Search for the cell housing the specified text and yield its (X, Y) center coordinate. 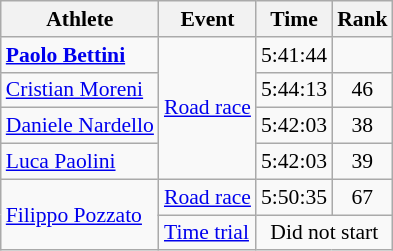
Did not start (324, 233)
39 (362, 162)
Luca Paolini (80, 162)
Daniele Nardello (80, 126)
Paolo Bettini (80, 55)
Rank (362, 19)
Cristian Moreni (80, 90)
5:50:35 (294, 197)
Athlete (80, 19)
5:44:13 (294, 90)
Filippo Pozzato (80, 214)
38 (362, 126)
Time trial (208, 233)
67 (362, 197)
46 (362, 90)
Time (294, 19)
5:41:44 (294, 55)
Event (208, 19)
